From the cell containing the given text, extract its center point as [X, Y] coordinate. 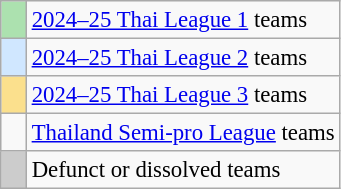
2024–25 Thai League 1 teams [183, 20]
2024–25 Thai League 3 teams [183, 95]
2024–25 Thai League 2 teams [183, 58]
Defunct or dissolved teams [183, 170]
Thailand Semi-pro League teams [183, 133]
